Scan for the cell matching the given text and deliver its [X, Y] coordinate at center. 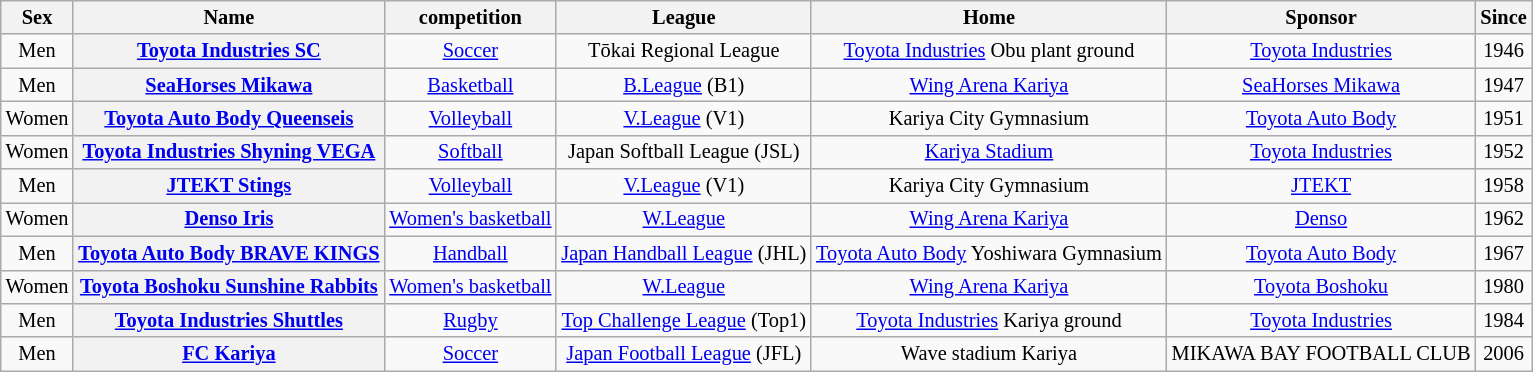
MIKAWA BAY FOOTBALL CLUB [1322, 354]
Japan Handball League (JHL) [684, 253]
Kariya Stadium [988, 152]
Toyota Auto Body BRAVE KINGS [228, 253]
Toyota Boshoku [1322, 287]
2006 [1503, 354]
1946 [1503, 51]
Basketball [470, 85]
Handball [470, 253]
JTEKT Stings [228, 186]
1947 [1503, 85]
Name [228, 17]
Top Challenge League (Top1) [684, 320]
Toyota Industries SC [228, 51]
JTEKT [1322, 186]
1952 [1503, 152]
1962 [1503, 219]
Home [988, 17]
Toyota Boshoku Sunshine Rabbits [228, 287]
1958 [1503, 186]
1967 [1503, 253]
Sponsor [1322, 17]
Rugby [470, 320]
B.League (B1) [684, 85]
Tōkai Regional League [684, 51]
Softball [470, 152]
Denso [1322, 219]
Toyota Industries Kariya ground [988, 320]
Japan Football League (JFL) [684, 354]
Japan Softball League (JSL) [684, 152]
Denso Iris [228, 219]
Since [1503, 17]
League [684, 17]
Toyota Industries Shuttles [228, 320]
1951 [1503, 118]
1984 [1503, 320]
Toyota Industries Shyning VEGA [228, 152]
Toyota Auto Body Queenseis [228, 118]
competition [470, 17]
Sex [38, 17]
1980 [1503, 287]
FC Kariya [228, 354]
Toyota Auto Body Yoshiwara Gymnasium [988, 253]
Wave stadium Kariya [988, 354]
Toyota Industries Obu plant ground [988, 51]
